Identify which cell holds the provided text, then report its (x, y) central coordinate. 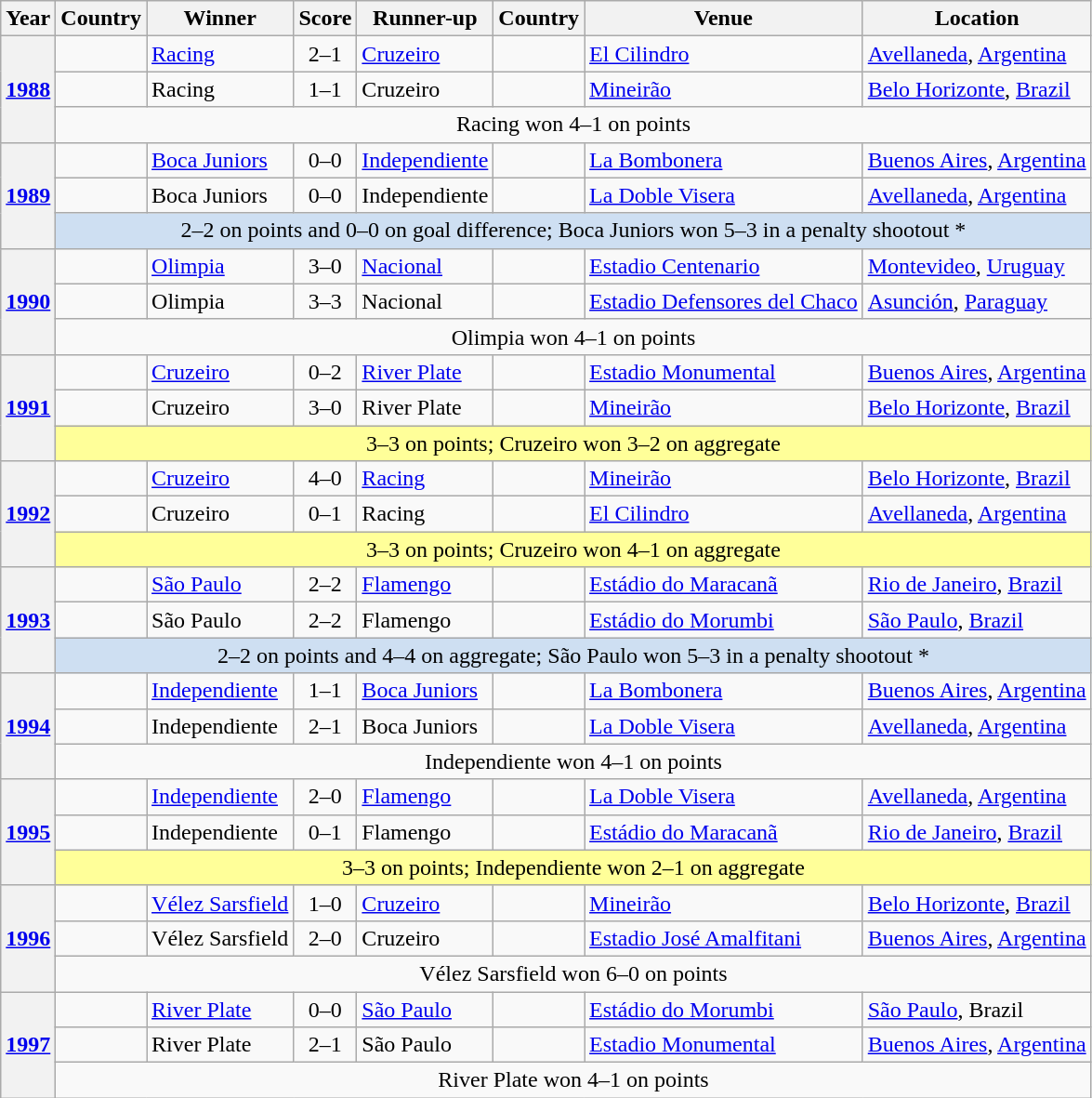
1990 (28, 301)
3–3 on points; Cruzeiro won 4–1 on aggregate (573, 549)
3–3 on points; Independiente won 2–1 on aggregate (573, 867)
2–2 on points and 4–4 on aggregate; São Paulo won 5–3 in a penalty shootout * (573, 655)
River Plate won 4–1 on points (573, 1080)
1994 (28, 726)
Year (28, 19)
Score (325, 19)
1993 (28, 620)
Location (977, 19)
Estadio Centenario (724, 266)
1996 (28, 938)
Venue (724, 19)
Estadio Defensores del Chaco (724, 301)
0–2 (325, 372)
1989 (28, 195)
Asunción, Paraguay (977, 301)
1995 (28, 832)
2–2 on points and 0–0 on goal difference; Boca Juniors won 5–3 in a penalty shootout * (573, 231)
Estadio José Amalfitani (724, 938)
1997 (28, 1044)
Montevideo, Uruguay (977, 266)
1992 (28, 514)
Racing won 4–1 on points (573, 125)
4–0 (325, 479)
Runner-up (426, 19)
1988 (28, 89)
Independiente won 4–1 on points (573, 761)
1991 (28, 407)
Olimpia won 4–1 on points (573, 337)
1–0 (325, 903)
3–3 (325, 301)
3–3 on points; Cruzeiro won 3–2 on aggregate (573, 443)
Vélez Sarsfield won 6–0 on points (573, 973)
Winner (220, 19)
